Pinpoint the cell where the given text exists, returning its [X, Y] midpoint coordinate. 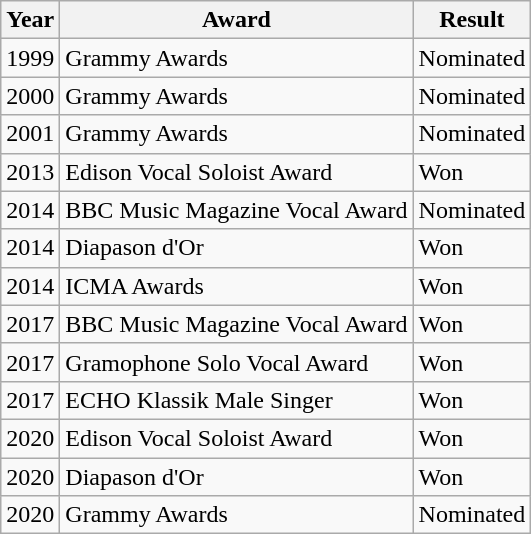
ECHO Klassik Male Singer [236, 400]
2001 [30, 134]
Gramophone Solo Vocal Award [236, 362]
Result [472, 20]
2013 [30, 172]
ICMA Awards [236, 286]
1999 [30, 58]
Award [236, 20]
2000 [30, 96]
Year [30, 20]
